Return (X, Y) of the center of cell containing provided text 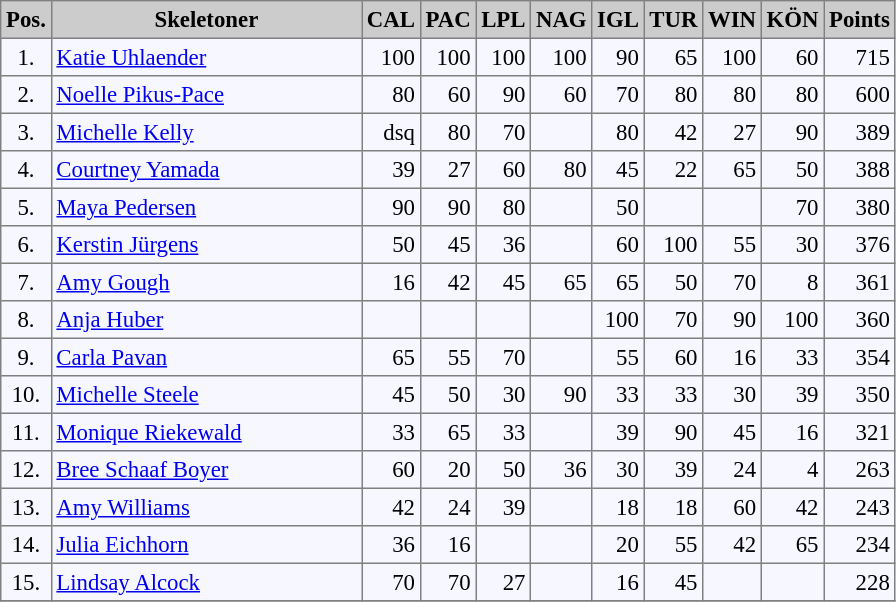
13. (26, 507)
Carla Pavan (206, 357)
321 (860, 432)
PAC (448, 20)
8. (26, 320)
376 (860, 245)
Julia Eichhorn (206, 545)
354 (860, 357)
Bree Schaaf Boyer (206, 470)
Michelle Steele (206, 395)
11. (26, 432)
5. (26, 207)
9. (26, 357)
12. (26, 470)
600 (860, 95)
8 (792, 282)
Monique Riekewald (206, 432)
WIN (732, 20)
715 (860, 57)
Noelle Pikus-Pace (206, 95)
Points (860, 20)
Pos. (26, 20)
4. (26, 170)
361 (860, 282)
10. (26, 395)
NAG (562, 20)
Amy Gough (206, 282)
22 (674, 170)
Courtney Yamada (206, 170)
380 (860, 207)
Skeletoner (206, 20)
14. (26, 545)
IGL (618, 20)
TUR (674, 20)
243 (860, 507)
Kerstin Jürgens (206, 245)
KÖN (792, 20)
4 (792, 470)
228 (860, 582)
3. (26, 132)
388 (860, 170)
350 (860, 395)
Maya Pedersen (206, 207)
Lindsay Alcock (206, 582)
Anja Huber (206, 320)
Amy Williams (206, 507)
6. (26, 245)
LPL (504, 20)
360 (860, 320)
Katie Uhlaender (206, 57)
389 (860, 132)
Michelle Kelly (206, 132)
234 (860, 545)
CAL (392, 20)
7. (26, 282)
dsq (392, 132)
1. (26, 57)
2. (26, 95)
15. (26, 582)
263 (860, 470)
